Find where the given text appears and provide that cell's center as [x, y] coordinate. 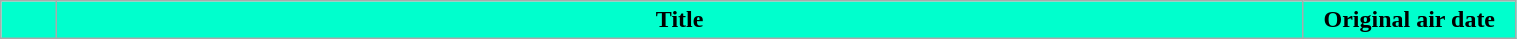
Title [680, 20]
Original air date [1409, 20]
